Return the [X, Y] coordinate for the center point of the cell that contains the specified text.  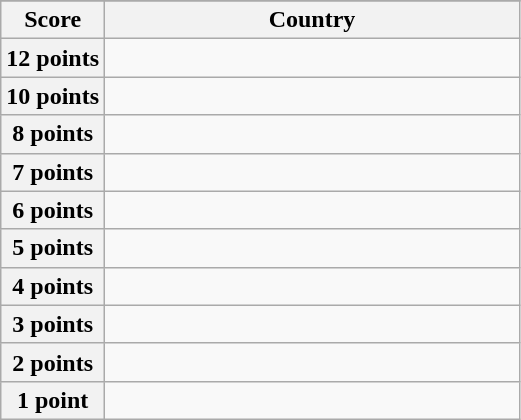
Score [53, 20]
12 points [53, 58]
1 point [53, 400]
7 points [53, 172]
4 points [53, 286]
6 points [53, 210]
10 points [53, 96]
8 points [53, 134]
Country [312, 20]
5 points [53, 248]
2 points [53, 362]
3 points [53, 324]
